Identify which cell holds the provided text, then report its (X, Y) central coordinate. 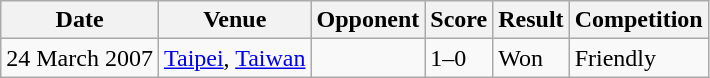
Date (80, 20)
Taipei, Taiwan (234, 58)
Venue (234, 20)
Won (531, 58)
Competition (638, 20)
24 March 2007 (80, 58)
Opponent (368, 20)
1–0 (459, 58)
Result (531, 20)
Score (459, 20)
Friendly (638, 58)
